Locate the cell with the specified text and output its [x, y] center coordinate. 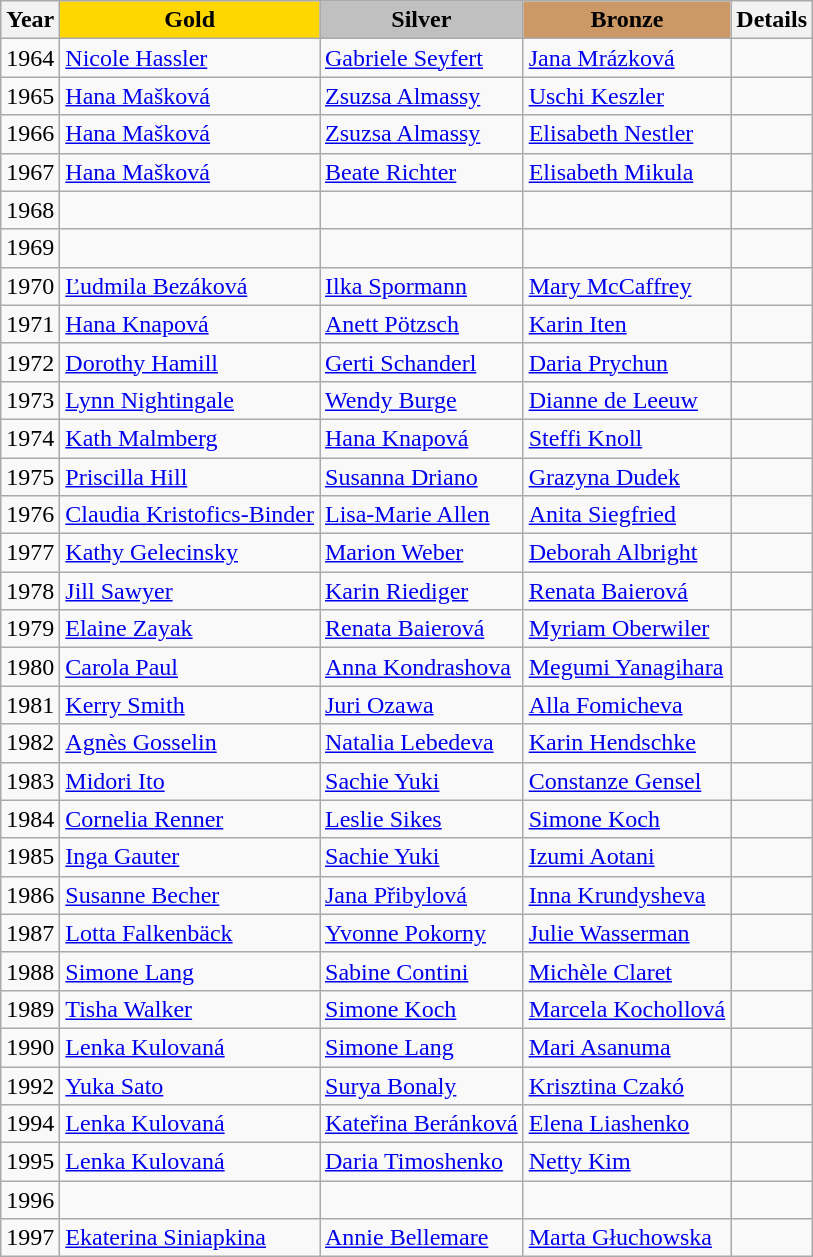
Yuka Sato [190, 1085]
Grazyna Dudek [627, 477]
Karin Hendschke [627, 743]
Marion Weber [422, 553]
Agnès Gosselin [190, 743]
1974 [30, 438]
Ilka Spormann [422, 286]
Sabine Contini [422, 971]
Steffi Knoll [627, 438]
Myriam Oberwiler [627, 629]
Jana Přibylová [422, 895]
Inga Gauter [190, 857]
Beate Richter [422, 172]
Mary McCaffrey [627, 286]
1985 [30, 857]
Daria Prychun [627, 362]
Ekaterina Siniapkina [190, 1238]
1979 [30, 629]
Izumi Aotani [627, 857]
1992 [30, 1085]
Nicole Hassler [190, 58]
Natalia Lebedeva [422, 743]
Inna Krundysheva [627, 895]
1968 [30, 210]
1990 [30, 1047]
1994 [30, 1124]
Details [772, 20]
Krisztina Czakó [627, 1085]
Alla Fomicheva [627, 705]
Uschi Keszler [627, 96]
Wendy Burge [422, 400]
1981 [30, 705]
Karin Iten [627, 324]
Karin Riediger [422, 591]
Deborah Albright [627, 553]
Elena Liashenko [627, 1124]
Midori Ito [190, 781]
Lynn Nightingale [190, 400]
Surya Bonaly [422, 1085]
Priscilla Hill [190, 477]
Kerry Smith [190, 705]
Marta Głuchowska [627, 1238]
1965 [30, 96]
1977 [30, 553]
Megumi Yanagihara [627, 667]
Tisha Walker [190, 1009]
1972 [30, 362]
Julie Wasserman [627, 933]
Ľudmila Bezáková [190, 286]
Gerti Schanderl [422, 362]
Jana Mrázková [627, 58]
1976 [30, 515]
1988 [30, 971]
1967 [30, 172]
Kathy Gelecinsky [190, 553]
Dorothy Hamill [190, 362]
1964 [30, 58]
Constanze Gensel [627, 781]
1966 [30, 134]
1986 [30, 895]
1996 [30, 1200]
1973 [30, 400]
1983 [30, 781]
1969 [30, 248]
Elisabeth Nestler [627, 134]
1975 [30, 477]
Netty Kim [627, 1162]
1997 [30, 1238]
Lisa-Marie Allen [422, 515]
1984 [30, 819]
Dianne de Leeuw [627, 400]
Elaine Zayak [190, 629]
Annie Bellemare [422, 1238]
Anett Pötzsch [422, 324]
Michèle Claret [627, 971]
1989 [30, 1009]
Silver [422, 20]
Susanne Becher [190, 895]
1995 [30, 1162]
Leslie Sikes [422, 819]
Cornelia Renner [190, 819]
Susanna Driano [422, 477]
Kateřina Beránková [422, 1124]
Juri Ozawa [422, 705]
1980 [30, 667]
1978 [30, 591]
Gabriele Seyfert [422, 58]
Mari Asanuma [627, 1047]
Marcela Kochollová [627, 1009]
Year [30, 20]
1987 [30, 933]
Elisabeth Mikula [627, 172]
1971 [30, 324]
Claudia Kristofics-Binder [190, 515]
1970 [30, 286]
Yvonne Pokorny [422, 933]
Anita Siegfried [627, 515]
Jill Sawyer [190, 591]
Daria Timoshenko [422, 1162]
Gold [190, 20]
Kath Malmberg [190, 438]
1982 [30, 743]
Carola Paul [190, 667]
Lotta Falkenbäck [190, 933]
Bronze [627, 20]
Anna Kondrashova [422, 667]
